Scan for the cell matching the given text and deliver its [x, y] coordinate at center. 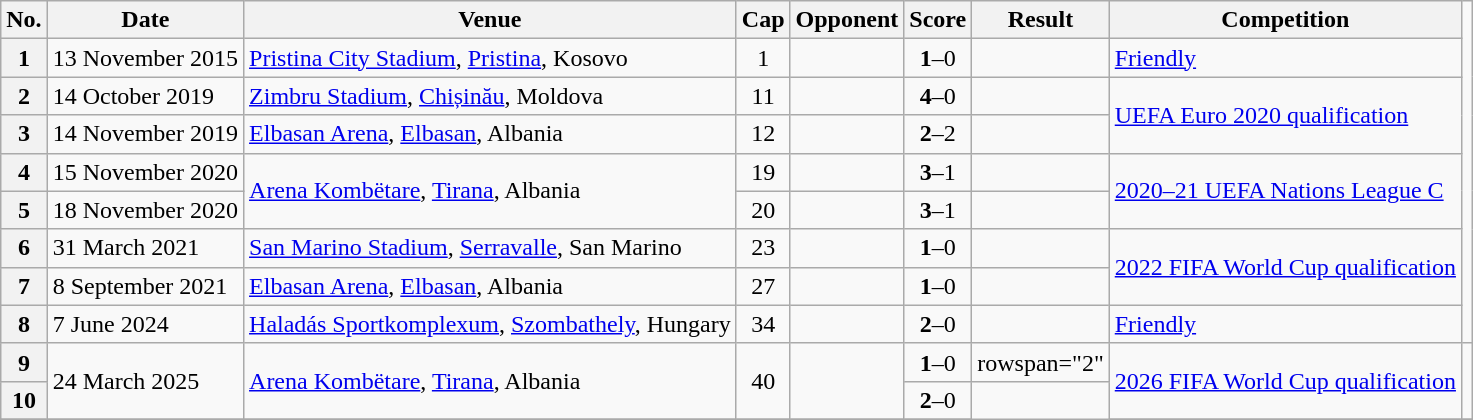
27 [763, 286]
19 [763, 172]
2020–21 UEFA Nations League C [1285, 191]
Result [1041, 20]
2022 FIFA World Cup qualification [1285, 267]
8 [24, 324]
rowspan="2" [1041, 362]
8 September 2021 [145, 286]
13 November 2015 [145, 58]
14 November 2019 [145, 134]
Haladás Sportkomplexum, Szombathely, Hungary [490, 324]
Competition [1285, 20]
3 [24, 134]
2026 FIFA World Cup qualification [1285, 381]
31 March 2021 [145, 248]
24 March 2025 [145, 381]
9 [24, 362]
12 [763, 134]
San Marino Stadium, Serravalle, San Marino [490, 248]
7 June 2024 [145, 324]
11 [763, 96]
2 [24, 96]
15 November 2020 [145, 172]
Opponent [847, 20]
7 [24, 286]
5 [24, 210]
4–0 [938, 96]
UEFA Euro 2020 qualification [1285, 115]
Cap [763, 20]
4 [24, 172]
14 October 2019 [145, 96]
6 [24, 248]
No. [24, 20]
Zimbru Stadium, Chișinău, Moldova [490, 96]
18 November 2020 [145, 210]
23 [763, 248]
Pristina City Stadium, Pristina, Kosovo [490, 58]
10 [24, 400]
Venue [490, 20]
Date [145, 20]
40 [763, 381]
Score [938, 20]
2–2 [938, 134]
20 [763, 210]
34 [763, 324]
